Return the (x, y) coordinate for the center point of the cell that contains the specified text.  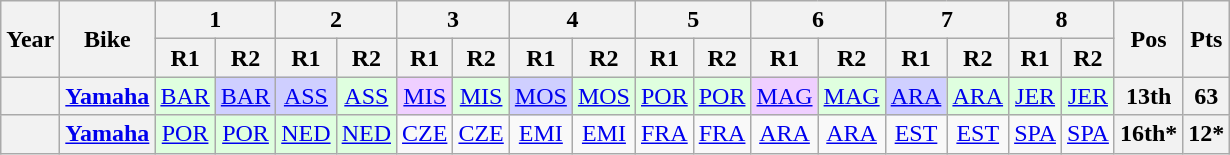
5 (693, 20)
63 (1206, 96)
4 (572, 20)
Pos (1148, 39)
12* (1206, 134)
13th (1148, 96)
Bike (108, 39)
16th* (1148, 134)
7 (946, 20)
6 (818, 20)
3 (454, 20)
Year (30, 39)
2 (336, 20)
Pts (1206, 39)
8 (1062, 20)
1 (216, 20)
